Output the (x, y) coordinate of the center of the cell containing the given text.  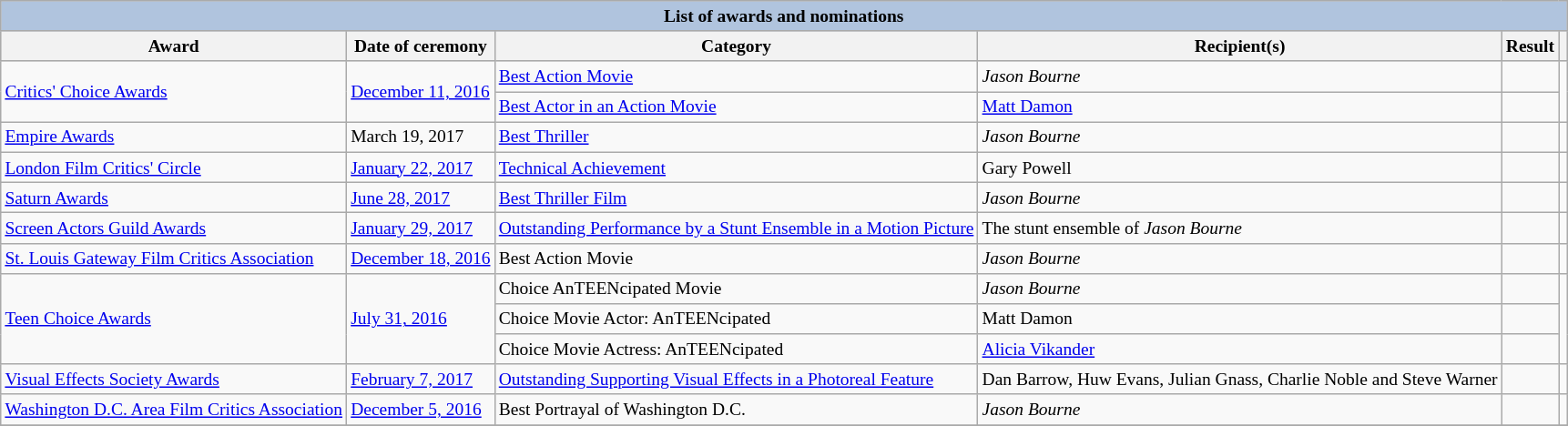
December 18, 2016 (421, 259)
Result (1530, 46)
List of awards and nominations (784, 16)
March 19, 2017 (421, 137)
Gary Powell (1240, 167)
Dan Barrow, Huw Evans, Julian Gnass, Charlie Noble and Steve Warner (1240, 379)
Best Portrayal of Washington D.C. (736, 410)
Award (174, 46)
June 28, 2017 (421, 197)
Empire Awards (174, 137)
Saturn Awards (174, 197)
Best Actor in an Action Movie (736, 107)
Visual Effects Society Awards (174, 379)
Choice Movie Actress: AnTEENcipated (736, 350)
Choice Movie Actor: AnTEENcipated (736, 319)
St. Louis Gateway Film Critics Association (174, 259)
Alicia Vikander (1240, 350)
Outstanding Performance by a Stunt Ensemble in a Motion Picture (736, 228)
Teen Choice Awards (174, 319)
Best Thriller (736, 137)
Date of ceremony (421, 46)
December 11, 2016 (421, 91)
Washington D.C. Area Film Critics Association (174, 410)
Screen Actors Guild Awards (174, 228)
February 7, 2017 (421, 379)
July 31, 2016 (421, 319)
January 29, 2017 (421, 228)
London Film Critics' Circle (174, 167)
January 22, 2017 (421, 167)
Technical Achievement (736, 167)
Critics' Choice Awards (174, 91)
The stunt ensemble of Jason Bourne (1240, 228)
Recipient(s) (1240, 46)
Choice AnTEENcipated Movie (736, 288)
Best Thriller Film (736, 197)
Category (736, 46)
Outstanding Supporting Visual Effects in a Photoreal Feature (736, 379)
December 5, 2016 (421, 410)
